From the cell containing the given text, extract its center point as (X, Y) coordinate. 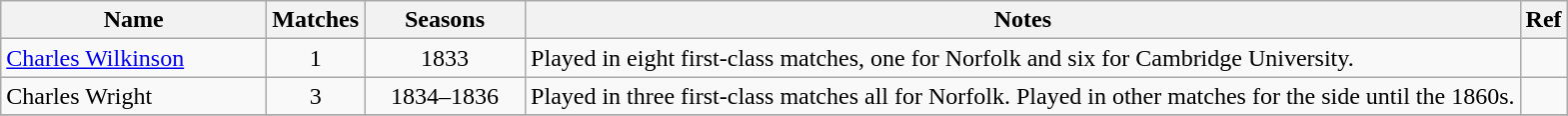
Played in eight first-class matches, one for Norfolk and six for Cambridge University. (1023, 58)
Notes (1023, 20)
3 (316, 96)
Charles Wright (134, 96)
1833 (446, 58)
Charles Wilkinson (134, 58)
Played in three first-class matches all for Norfolk. Played in other matches for the side until the 1860s. (1023, 96)
Ref (1543, 20)
Seasons (446, 20)
1834–1836 (446, 96)
Name (134, 20)
1 (316, 58)
Matches (316, 20)
